Locate the cell with the specified text and output its [X, Y] center coordinate. 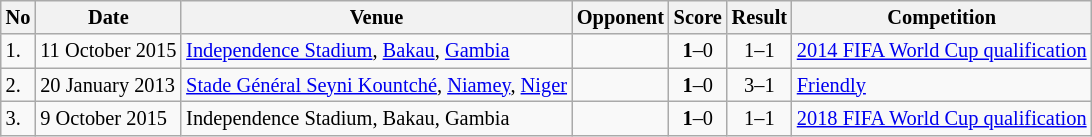
Stade Général Seyni Kountché, Niamey, Niger [376, 85]
3. [18, 118]
2018 FIFA World Cup qualification [942, 118]
Result [760, 17]
Competition [942, 17]
3–1 [760, 85]
Opponent [620, 17]
2014 FIFA World Cup qualification [942, 51]
Score [698, 17]
2. [18, 85]
Date [108, 17]
No [18, 17]
20 January 2013 [108, 85]
Friendly [942, 85]
9 October 2015 [108, 118]
Venue [376, 17]
11 October 2015 [108, 51]
1. [18, 51]
